Extract the [x, y] coordinate from the center of the cell holding the provided text.  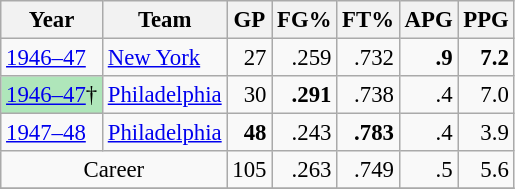
Career [114, 170]
.291 [304, 95]
.749 [368, 170]
1947–48 [52, 133]
.263 [304, 170]
48 [250, 133]
.783 [368, 133]
FT% [368, 20]
1946–47 [52, 58]
3.9 [486, 133]
APG [428, 20]
.243 [304, 133]
7.2 [486, 58]
New York [164, 58]
.259 [304, 58]
.738 [368, 95]
PPG [486, 20]
7.0 [486, 95]
.5 [428, 170]
30 [250, 95]
27 [250, 58]
Year [52, 20]
1946–47† [52, 95]
.9 [428, 58]
5.6 [486, 170]
GP [250, 20]
.732 [368, 58]
Team [164, 20]
FG% [304, 20]
105 [250, 170]
